From the cell containing the given text, extract its center point as [x, y] coordinate. 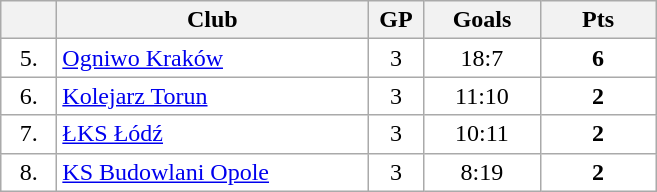
18:7 [482, 58]
7. [29, 134]
Pts [598, 20]
8. [29, 172]
Club [212, 20]
KS Budowlani Opole [212, 172]
10:11 [482, 134]
6 [598, 58]
Goals [482, 20]
11:10 [482, 96]
GP [396, 20]
ŁKS Łódź [212, 134]
6. [29, 96]
5. [29, 58]
Kolejarz Torun [212, 96]
Ogniwo Kraków [212, 58]
8:19 [482, 172]
